Provide the [x, y] coordinate of the cell's center where the given text is located.  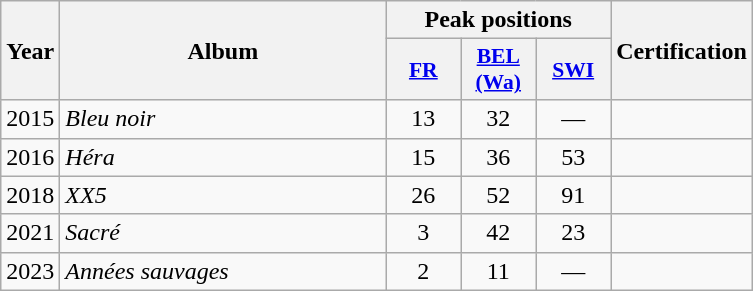
36 [498, 157]
Bleu noir [223, 119]
SWI [574, 70]
32 [498, 119]
2023 [30, 271]
Album [223, 50]
11 [498, 271]
XX5 [223, 195]
52 [498, 195]
Certification [682, 50]
26 [424, 195]
42 [498, 233]
Sacré [223, 233]
15 [424, 157]
Années sauvages [223, 271]
Year [30, 50]
13 [424, 119]
91 [574, 195]
53 [574, 157]
2 [424, 271]
2018 [30, 195]
Héra [223, 157]
2016 [30, 157]
Peak positions [498, 20]
2015 [30, 119]
FR [424, 70]
BEL (Wa) [498, 70]
3 [424, 233]
23 [574, 233]
2021 [30, 233]
